Output the (X, Y) coordinate of the center of the cell containing the given text.  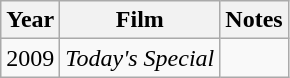
Today's Special (140, 58)
Year (30, 20)
2009 (30, 58)
Notes (254, 20)
Film (140, 20)
